For the text-containing cell, return its midpoint in [X, Y] coordinate format. 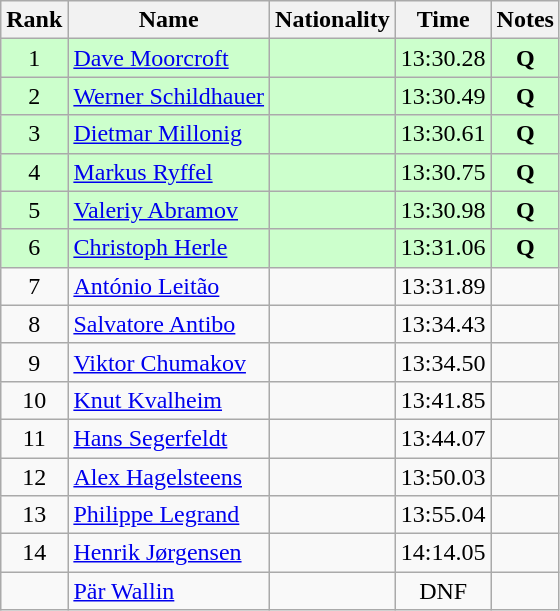
12 [34, 477]
4 [34, 172]
10 [34, 400]
13:34.50 [443, 362]
14:14.05 [443, 553]
Hans Segerfeldt [169, 438]
8 [34, 324]
António Leitão [169, 286]
9 [34, 362]
13:55.04 [443, 515]
Alex Hagelsteens [169, 477]
Christoph Herle [169, 248]
13:34.43 [443, 324]
Knut Kvalheim [169, 400]
6 [34, 248]
3 [34, 134]
Markus Ryffel [169, 172]
5 [34, 210]
Dave Moorcroft [169, 58]
Notes [525, 20]
13:31.06 [443, 248]
Nationality [333, 20]
Pär Wallin [169, 591]
DNF [443, 591]
13 [34, 515]
13:30.98 [443, 210]
Time [443, 20]
13:41.85 [443, 400]
Henrik Jørgensen [169, 553]
14 [34, 553]
Philippe Legrand [169, 515]
7 [34, 286]
Dietmar Millonig [169, 134]
13:30.49 [443, 96]
13:30.28 [443, 58]
Valeriy Abramov [169, 210]
11 [34, 438]
2 [34, 96]
1 [34, 58]
Viktor Chumakov [169, 362]
Werner Schildhauer [169, 96]
13:31.89 [443, 286]
13:30.61 [443, 134]
Rank [34, 20]
13:44.07 [443, 438]
Name [169, 20]
13:50.03 [443, 477]
13:30.75 [443, 172]
Salvatore Antibo [169, 324]
